Extract the [X, Y] coordinate from the center of the cell holding the provided text.  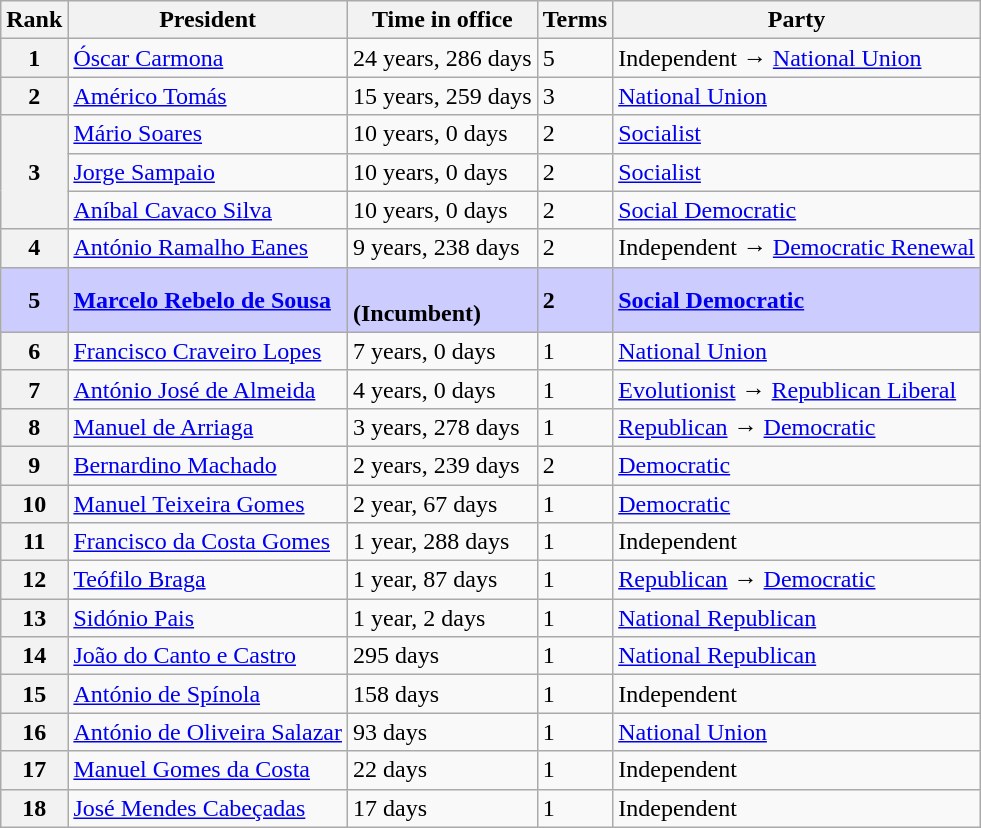
António José de Almeida [208, 389]
24 years, 286 days [442, 58]
9 [34, 465]
6 [34, 351]
Óscar Carmona [208, 58]
3 years, 278 days [442, 427]
15 [34, 694]
Party [797, 20]
2 year, 67 days [442, 503]
16 [34, 732]
Rank [34, 20]
Independent → National Union [797, 58]
José Mendes Cabeçadas [208, 808]
4 [34, 248]
8 [34, 427]
Aníbal Cavaco Silva [208, 210]
12 [34, 580]
(Incumbent) [442, 300]
93 days [442, 732]
Teófilo Braga [208, 580]
17 days [442, 808]
Time in office [442, 20]
11 [34, 542]
10 [34, 503]
Bernardino Machado [208, 465]
9 years, 238 days [442, 248]
18 [34, 808]
7 years, 0 days [442, 351]
Marcelo Rebelo de Sousa [208, 300]
António de Oliveira Salazar [208, 732]
17 [34, 770]
Jorge Sampaio [208, 172]
Manuel Teixeira Gomes [208, 503]
Evolutionist → Republican Liberal [797, 389]
António de Spínola [208, 694]
295 days [442, 656]
Francisco Craveiro Lopes [208, 351]
14 [34, 656]
13 [34, 618]
António Ramalho Eanes [208, 248]
7 [34, 389]
15 years, 259 days [442, 96]
22 days [442, 770]
Mário Soares [208, 134]
4 years, 0 days [442, 389]
1 year, 87 days [442, 580]
President [208, 20]
Terms [575, 20]
1 year, 288 days [442, 542]
Manuel Gomes da Costa [208, 770]
Independent → Democratic Renewal [797, 248]
158 days [442, 694]
João do Canto e Castro [208, 656]
Américo Tomás [208, 96]
Francisco da Costa Gomes [208, 542]
1 year, 2 days [442, 618]
Manuel de Arriaga [208, 427]
2 years, 239 days [442, 465]
Sidónio Pais [208, 618]
